Determine the [X, Y] coordinate at the center of the cell enclosing the given text.  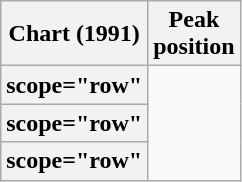
Chart (1991) [74, 34]
Peakposition [194, 34]
